For the text-containing cell, return its midpoint in (x, y) coordinate format. 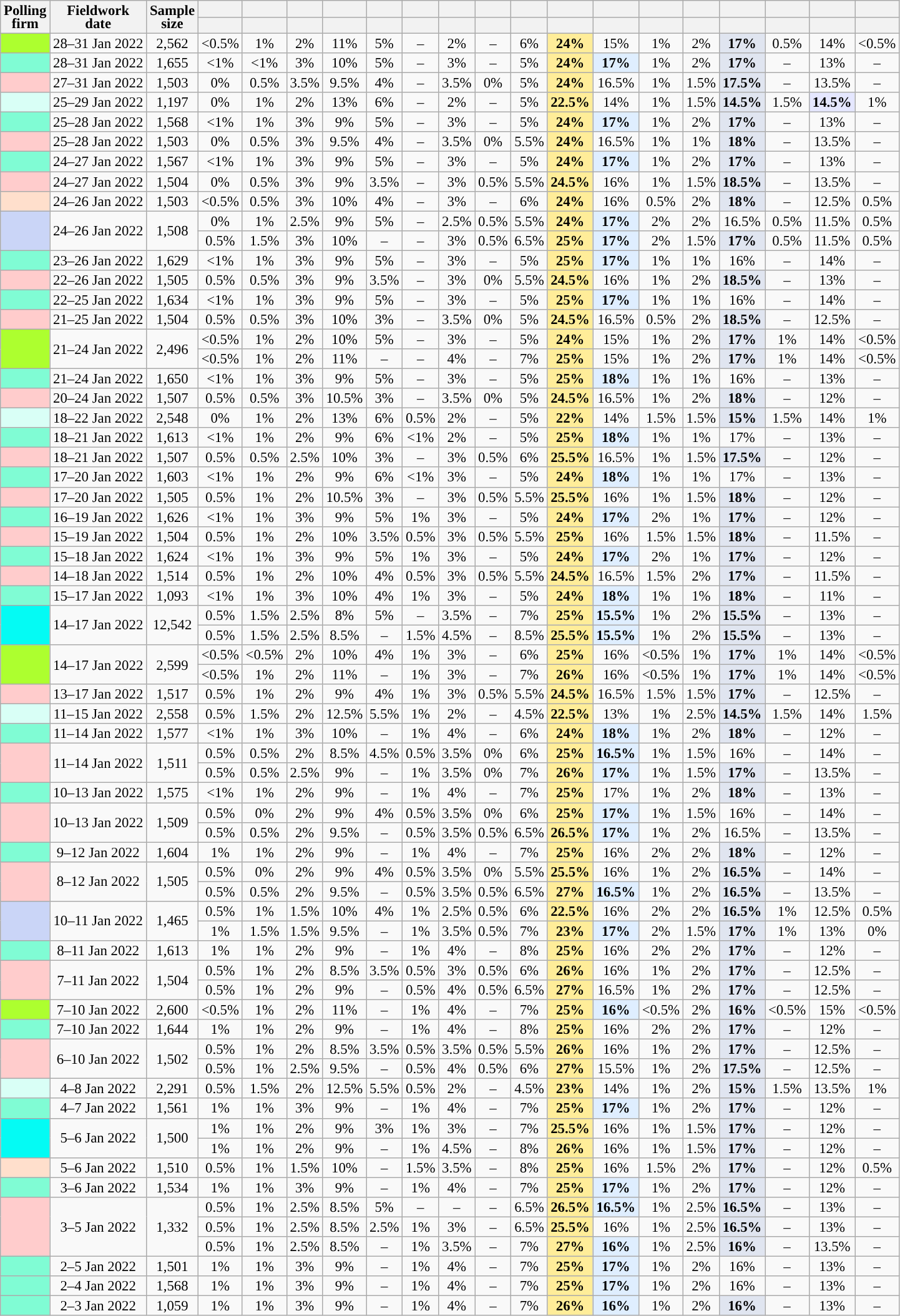
3–6 Jan 2022 (99, 1187)
6–10 Jan 2022 (99, 1059)
1,059 (172, 1306)
1,655 (172, 63)
1,514 (172, 576)
Fieldworkdate (99, 17)
25–29 Jan 2022 (99, 102)
2,291 (172, 1089)
1,197 (172, 102)
2–4 Jan 2022 (99, 1286)
2–5 Jan 2022 (99, 1266)
12,542 (172, 626)
2,496 (172, 348)
4–7 Jan 2022 (99, 1109)
15–19 Jan 2022 (99, 536)
2–3 Jan 2022 (99, 1306)
Pollingfirm (25, 17)
1,634 (172, 300)
4–8 Jan 2022 (99, 1089)
1,509 (172, 823)
1,567 (172, 162)
22% (570, 418)
15–18 Jan 2022 (99, 556)
1,626 (172, 517)
15–17 Jan 2022 (99, 596)
22–26 Jan 2022 (99, 280)
2,548 (172, 418)
23–26 Jan 2022 (99, 260)
2,599 (172, 664)
1,501 (172, 1266)
3–5 Jan 2022 (99, 1227)
16–19 Jan 2022 (99, 517)
22–25 Jan 2022 (99, 300)
1,561 (172, 1109)
1,500 (172, 1137)
1,575 (172, 793)
1,502 (172, 1059)
11–15 Jan 2022 (99, 714)
8–11 Jan 2022 (99, 951)
1,508 (172, 231)
1,650 (172, 379)
1,511 (172, 763)
1,644 (172, 1029)
8–12 Jan 2022 (99, 881)
2,562 (172, 44)
7–11 Jan 2022 (99, 980)
1,093 (172, 596)
1,603 (172, 478)
14–18 Jan 2022 (99, 576)
1,604 (172, 852)
1,465 (172, 921)
9–12 Jan 2022 (99, 852)
1,629 (172, 260)
27–31 Jan 2022 (99, 83)
1,517 (172, 694)
1,332 (172, 1227)
1,510 (172, 1167)
1,534 (172, 1187)
2,600 (172, 1010)
13–17 Jan 2022 (99, 694)
18–22 Jan 2022 (99, 418)
1,624 (172, 556)
2,558 (172, 714)
Samplesize (172, 17)
21–25 Jan 2022 (99, 320)
10–11 Jan 2022 (99, 921)
1,577 (172, 734)
20–24 Jan 2022 (99, 398)
